Find where the given text appears and provide that cell's center as (X, Y) coordinate. 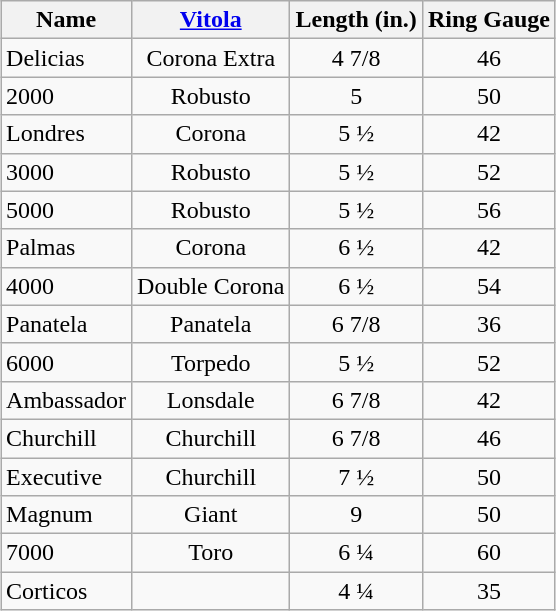
Name (66, 20)
Vitola (211, 20)
Length (in.) (356, 20)
Toro (211, 553)
35 (488, 591)
Palmas (66, 248)
4 7/8 (356, 58)
5000 (66, 210)
7 ½ (356, 477)
60 (488, 553)
2000 (66, 96)
Magnum (66, 515)
Executive (66, 477)
Corticos (66, 591)
7000 (66, 553)
Lonsdale (211, 400)
56 (488, 210)
6 ¼ (356, 553)
Londres (66, 134)
3000 (66, 172)
54 (488, 286)
Torpedo (211, 362)
Corona Extra (211, 58)
4000 (66, 286)
5 (356, 96)
9 (356, 515)
4 ¼ (356, 591)
Double Corona (211, 286)
Ambassador (66, 400)
Giant (211, 515)
Ring Gauge (488, 20)
Delicias (66, 58)
36 (488, 324)
6000 (66, 362)
